Return the (x, y) coordinate for the center point of the cell that contains the specified text.  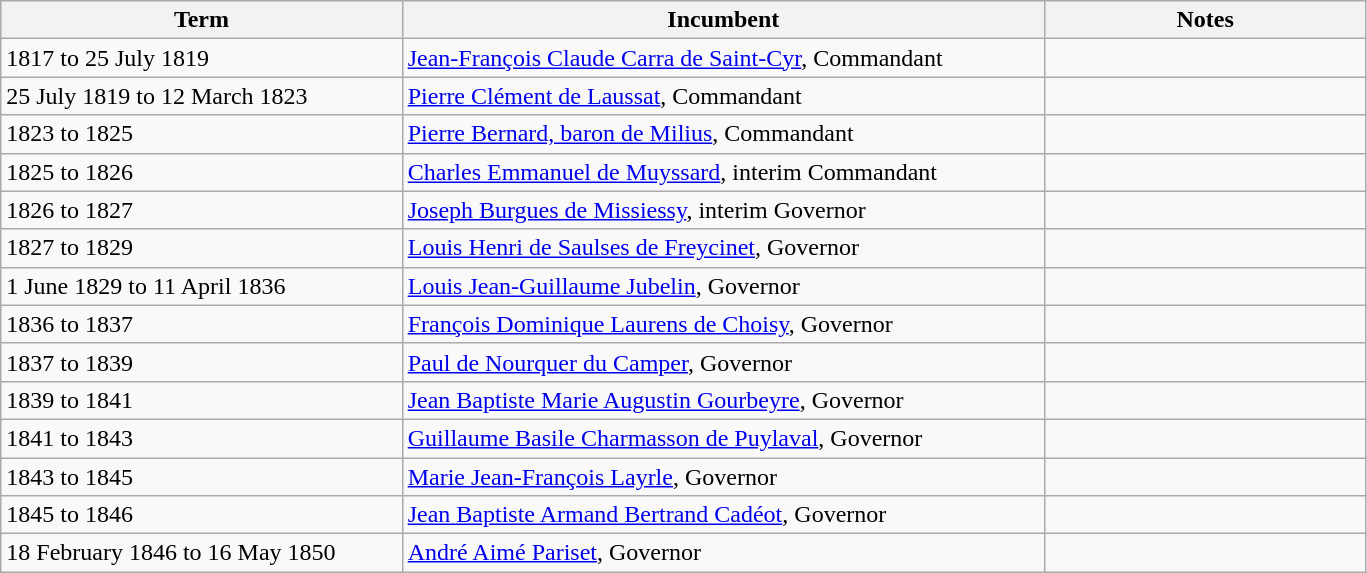
1817 to 25 July 1819 (202, 58)
André Aimé Pariset, Governor (723, 553)
Louis Henri de Saulses de Freycinet, Governor (723, 248)
Marie Jean-François Layrle, Governor (723, 477)
Term (202, 20)
18 February 1846 to 16 May 1850 (202, 553)
1839 to 1841 (202, 400)
1825 to 1826 (202, 172)
Charles Emmanuel de Muyssard, interim Commandant (723, 172)
1843 to 1845 (202, 477)
Jean Baptiste Marie Augustin Gourbeyre, Governor (723, 400)
1836 to 1837 (202, 324)
1827 to 1829 (202, 248)
Pierre Clément de Laussat, Commandant (723, 96)
Paul de Nourquer du Camper, Governor (723, 362)
Joseph Burgues de Missiessy, interim Governor (723, 210)
Pierre Bernard, baron de Milius, Commandant (723, 134)
1826 to 1827 (202, 210)
Notes (1204, 20)
Jean-François Claude Carra de Saint-Cyr, Commandant (723, 58)
François Dominique Laurens de Choisy, Governor (723, 324)
Incumbent (723, 20)
Jean Baptiste Armand Bertrand Cadéot, Governor (723, 515)
1 June 1829 to 11 April 1836 (202, 286)
1845 to 1846 (202, 515)
Louis Jean-Guillaume Jubelin, Governor (723, 286)
25 July 1819 to 12 March 1823 (202, 96)
Guillaume Basile Charmasson de Puylaval, Governor (723, 438)
1823 to 1825 (202, 134)
1841 to 1843 (202, 438)
1837 to 1839 (202, 362)
